Return [x, y] of the center of cell containing provided text 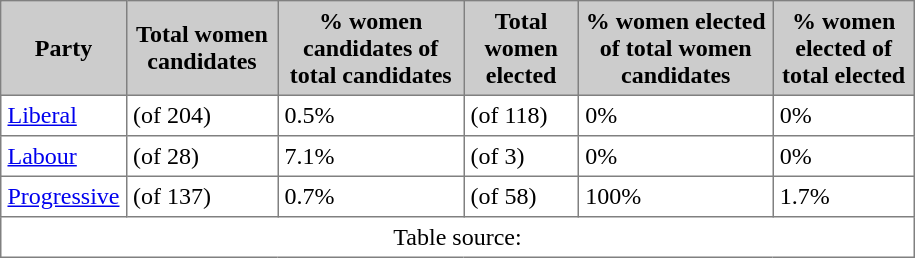
(of 118) [522, 115]
Progressive [64, 196]
Party [64, 48]
100% [676, 196]
% women candidates of total candidates [371, 48]
Table source: [458, 237]
Total women candidates [202, 48]
(of 204) [202, 115]
(of 137) [202, 196]
0.5% [371, 115]
(of 28) [202, 156]
(of 58) [522, 196]
(of 3) [522, 156]
7.1% [371, 156]
Labour [64, 156]
0.7% [371, 196]
% women elected of total women candidates [676, 48]
% women elected of total elected [844, 48]
Total women elected [522, 48]
1.7% [844, 196]
Liberal [64, 115]
